Detect which cell encompasses the target text, then output its (X, Y) center coordinate. 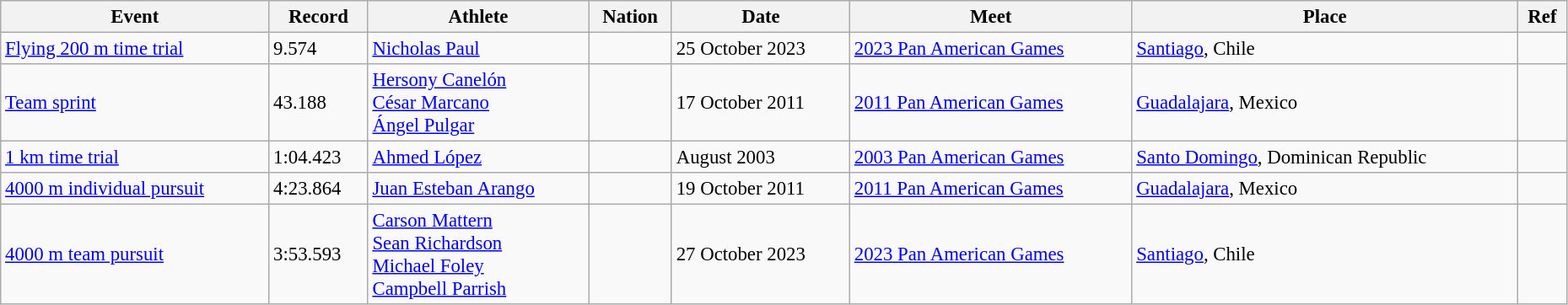
27 October 2023 (761, 254)
Carson MatternSean RichardsonMichael FoleyCampbell Parrish (478, 254)
2003 Pan American Games (991, 158)
Date (761, 17)
19 October 2011 (761, 189)
43.188 (319, 103)
Meet (991, 17)
Team sprint (135, 103)
Nation (631, 17)
August 2003 (761, 158)
4000 m team pursuit (135, 254)
Nicholas Paul (478, 49)
Ahmed López (478, 158)
Record (319, 17)
9.574 (319, 49)
25 October 2023 (761, 49)
Event (135, 17)
Flying 200 m time trial (135, 49)
Juan Esteban Arango (478, 189)
3:53.593 (319, 254)
4000 m individual pursuit (135, 189)
Athlete (478, 17)
Ref (1543, 17)
Hersony CanelónCésar MarcanoÁngel Pulgar (478, 103)
Place (1325, 17)
Santo Domingo, Dominican Republic (1325, 158)
17 October 2011 (761, 103)
1 km time trial (135, 158)
4:23.864 (319, 189)
1:04.423 (319, 158)
